Scan for the cell matching the given text and deliver its [x, y] coordinate at center. 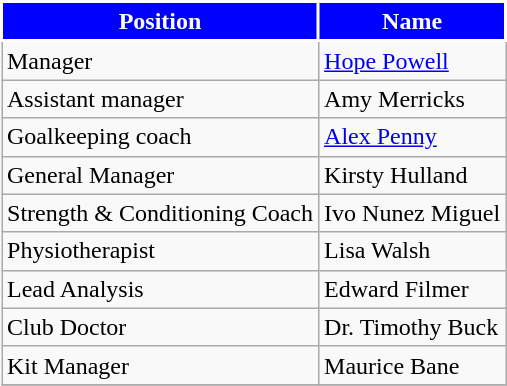
Ivo Nunez Miguel [412, 213]
Manager [160, 60]
Goalkeeping coach [160, 137]
Maurice Bane [412, 365]
Assistant manager [160, 99]
Dr. Timothy Buck [412, 327]
Kirsty Hulland [412, 175]
Strength & Conditioning Coach [160, 213]
Amy Merricks [412, 99]
Lisa Walsh [412, 251]
Name [412, 22]
Edward Filmer [412, 289]
Lead Analysis [160, 289]
Club Doctor [160, 327]
Alex Penny [412, 137]
Kit Manager [160, 365]
Position [160, 22]
Hope Powell [412, 60]
General Manager [160, 175]
Physiotherapist [160, 251]
